Identify which cell holds the provided text, then report its [X, Y] central coordinate. 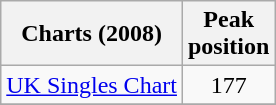
Peakposition [228, 34]
UK Singles Chart [92, 85]
Charts (2008) [92, 34]
177 [228, 85]
